Return the (x, y) coordinate for the center point of the cell that contains the specified text.  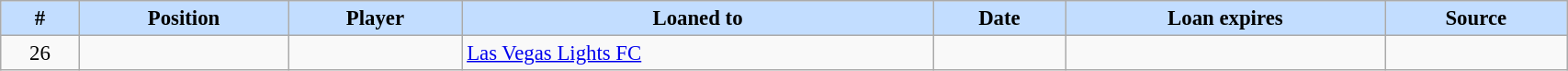
Date (999, 18)
# (40, 18)
Player (375, 18)
Loaned to (698, 18)
Source (1476, 18)
26 (40, 53)
Position (184, 18)
Loan expires (1225, 18)
Las Vegas Lights FC (698, 53)
